Locate the cell with the specified text and output its [X, Y] center coordinate. 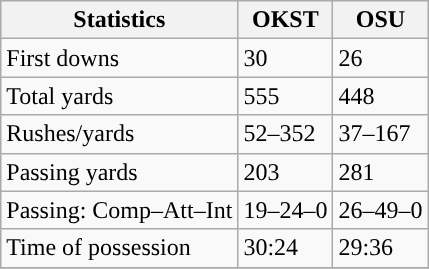
26 [380, 58]
203 [286, 172]
OKST [286, 20]
26–49–0 [380, 210]
Total yards [120, 96]
Passing: Comp–Att–Int [120, 210]
30:24 [286, 248]
Statistics [120, 20]
448 [380, 96]
First downs [120, 58]
37–167 [380, 134]
52–352 [286, 134]
30 [286, 58]
Time of possession [120, 248]
Rushes/yards [120, 134]
Passing yards [120, 172]
29:36 [380, 248]
555 [286, 96]
19–24–0 [286, 210]
281 [380, 172]
OSU [380, 20]
